Determine the [x, y] coordinate at the center of the cell enclosing the given text.  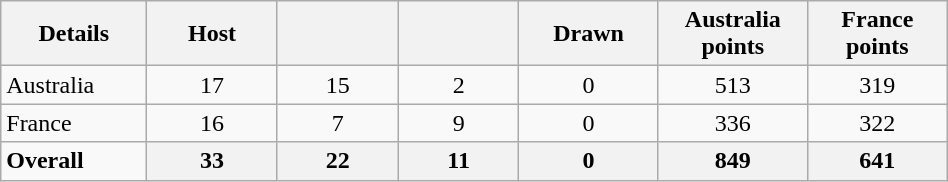
319 [877, 85]
Drawn [588, 34]
513 [732, 85]
16 [212, 123]
7 [338, 123]
641 [877, 161]
11 [458, 161]
Australia [74, 85]
Details [74, 34]
336 [732, 123]
17 [212, 85]
Host [212, 34]
33 [212, 161]
15 [338, 85]
9 [458, 123]
France points [877, 34]
849 [732, 161]
Australia points [732, 34]
France [74, 123]
22 [338, 161]
2 [458, 85]
322 [877, 123]
Overall [74, 161]
